Provide the [x, y] coordinate of the cell's center where the given text is located.  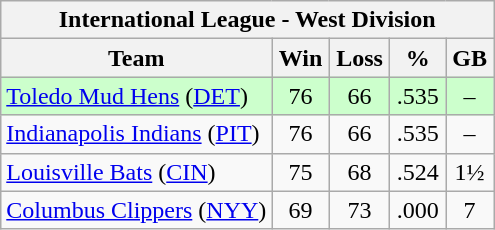
.524 [418, 172]
75 [300, 172]
Toledo Mud Hens (DET) [136, 96]
73 [360, 210]
Indianapolis Indians (PIT) [136, 134]
Louisville Bats (CIN) [136, 172]
% [418, 58]
Team [136, 58]
69 [300, 210]
68 [360, 172]
International League - West Division [248, 20]
Loss [360, 58]
Win [300, 58]
7 [470, 210]
.000 [418, 210]
GB [470, 58]
Columbus Clippers (NYY) [136, 210]
1½ [470, 172]
